For the text-containing cell, return its midpoint in (X, Y) coordinate format. 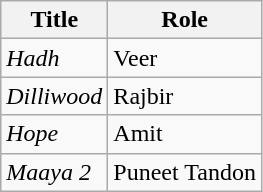
Hope (54, 134)
Dilliwood (54, 96)
Veer (185, 58)
Amit (185, 134)
Title (54, 20)
Rajbir (185, 96)
Maaya 2 (54, 172)
Role (185, 20)
Hadh (54, 58)
Puneet Tandon (185, 172)
